For the text-containing cell, return its midpoint in (X, Y) coordinate format. 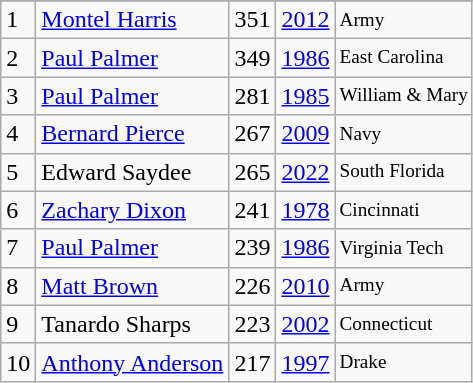
239 (252, 248)
267 (252, 134)
1978 (306, 210)
241 (252, 210)
3 (18, 96)
2002 (306, 324)
2012 (306, 20)
223 (252, 324)
Tanardo Sharps (132, 324)
2022 (306, 172)
5 (18, 172)
217 (252, 362)
William & Mary (404, 96)
2009 (306, 134)
10 (18, 362)
Montel Harris (132, 20)
281 (252, 96)
Edward Saydee (132, 172)
Connecticut (404, 324)
Bernard Pierce (132, 134)
7 (18, 248)
6 (18, 210)
Virginia Tech (404, 248)
4 (18, 134)
Matt Brown (132, 286)
Anthony Anderson (132, 362)
East Carolina (404, 58)
226 (252, 286)
1 (18, 20)
265 (252, 172)
8 (18, 286)
1985 (306, 96)
2010 (306, 286)
Cincinnati (404, 210)
349 (252, 58)
Zachary Dixon (132, 210)
South Florida (404, 172)
2 (18, 58)
Navy (404, 134)
1997 (306, 362)
9 (18, 324)
Drake (404, 362)
351 (252, 20)
